Return the (X, Y) coordinate for the center point of the cell that contains the specified text.  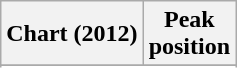
Chart (2012) (72, 34)
Peakposition (189, 34)
